Search for the cell housing the specified text and yield its [X, Y] center coordinate. 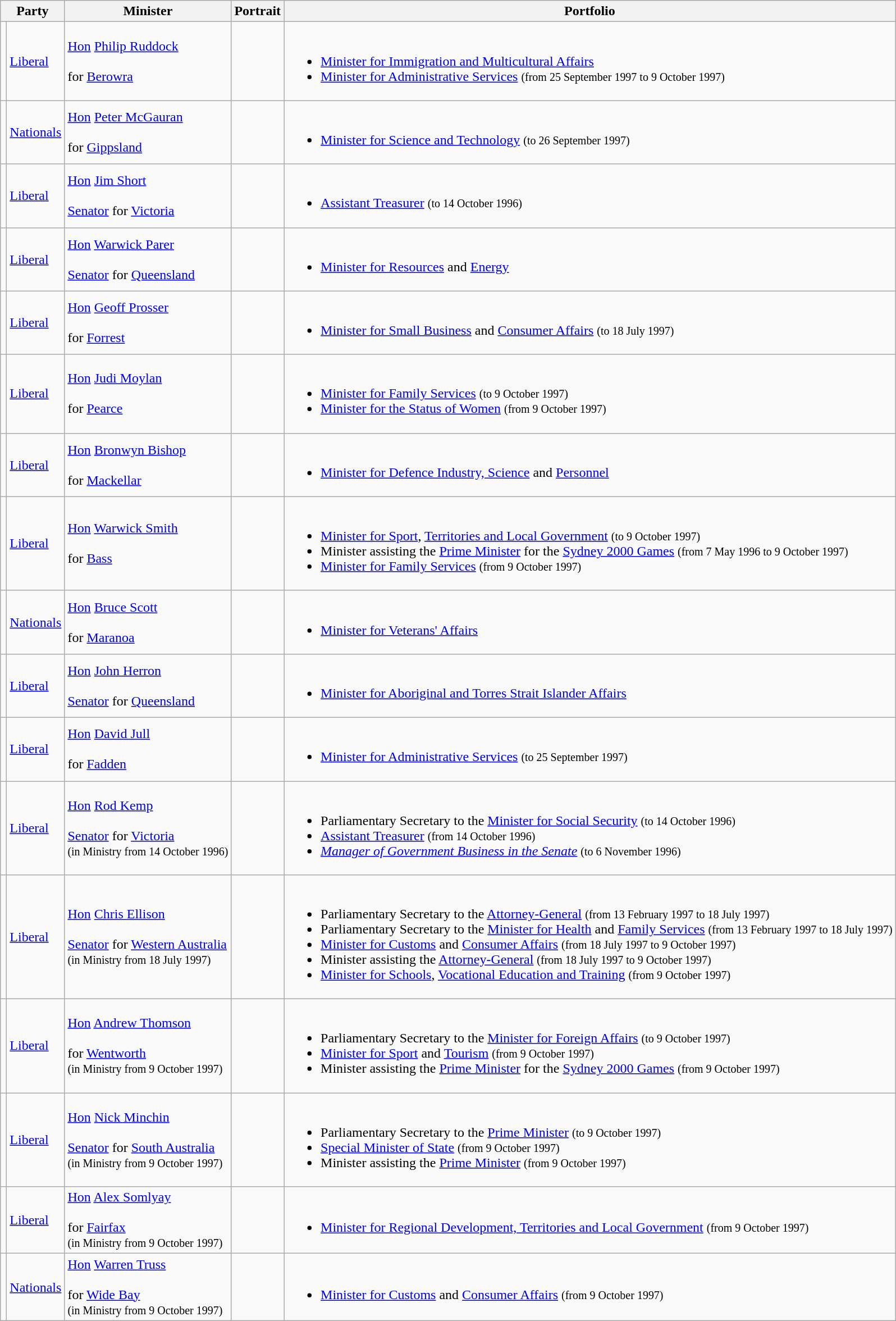
Minister for Resources and Energy [590, 259]
Minister for Veterans' Affairs [590, 622]
Hon David Jull for Fadden [148, 749]
Minister for Defence Industry, Science and Personnel [590, 465]
Minister for Family Services (to 9 October 1997)Minister for the Status of Women (from 9 October 1997) [590, 394]
Assistant Treasurer (to 14 October 1996) [590, 195]
Minister for Customs and Consumer Affairs (from 9 October 1997) [590, 1287]
Hon Warren Truss for Wide Bay (in Ministry from 9 October 1997) [148, 1287]
Hon Bronwyn Bishop for Mackellar [148, 465]
Hon Warwick Parer Senator for Queensland [148, 259]
Hon John Herron Senator for Queensland [148, 685]
Hon Chris Ellison Senator for Western Australia (in Ministry from 18 July 1997) [148, 937]
Hon Jim Short Senator for Victoria [148, 195]
Hon Warwick Smith for Bass [148, 544]
Hon Judi Moylan for Pearce [148, 394]
Minister for Immigration and Multicultural AffairsMinister for Administrative Services (from 25 September 1997 to 9 October 1997) [590, 61]
Hon Bruce Scott for Maranoa [148, 622]
Minister for Science and Technology (to 26 September 1997) [590, 133]
Portfolio [590, 11]
Minister [148, 11]
Hon Rod Kemp Senator for Victoria (in Ministry from 14 October 1996) [148, 828]
Hon Andrew Thomson for Wentworth (in Ministry from 9 October 1997) [148, 1046]
Hon Nick Minchin Senator for South Australia (in Ministry from 9 October 1997) [148, 1140]
Minister for Aboriginal and Torres Strait Islander Affairs [590, 685]
Minister for Small Business and Consumer Affairs (to 18 July 1997) [590, 322]
Hon Peter McGauran for Gippsland [148, 133]
Hon Alex Somlyay for Fairfax (in Ministry from 9 October 1997) [148, 1220]
Portrait [258, 11]
Party [33, 11]
Minister for Administrative Services (to 25 September 1997) [590, 749]
Hon Geoff Prosser for Forrest [148, 322]
Minister for Regional Development, Territories and Local Government (from 9 October 1997) [590, 1220]
Hon Philip Ruddock for Berowra [148, 61]
